Search for the cell housing the specified text and yield its [X, Y] center coordinate. 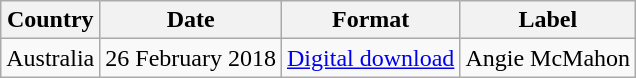
Australia [50, 58]
26 February 2018 [191, 58]
Label [548, 20]
Angie McMahon [548, 58]
Format [371, 20]
Country [50, 20]
Digital download [371, 58]
Date [191, 20]
